Return [X, Y] of the center of cell containing provided text 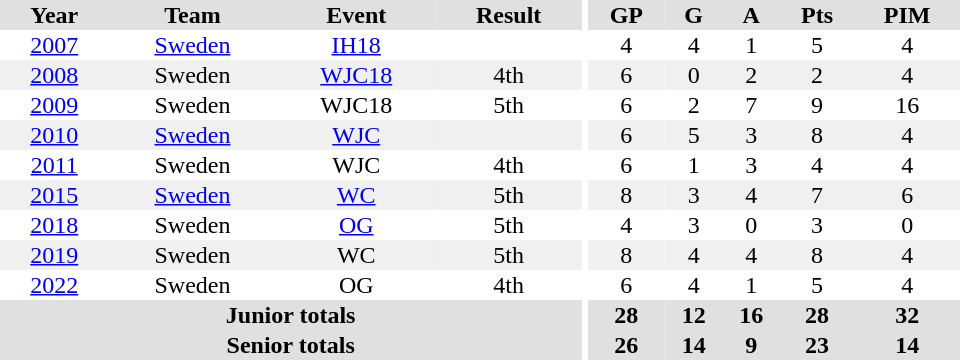
IH18 [356, 45]
A [750, 15]
Pts [817, 15]
2011 [54, 165]
2010 [54, 135]
12 [694, 315]
Senior totals [290, 345]
2018 [54, 225]
GP [626, 15]
23 [817, 345]
Result [508, 15]
Junior totals [290, 315]
Event [356, 15]
Year [54, 15]
G [694, 15]
26 [626, 345]
PIM [907, 15]
2019 [54, 255]
32 [907, 315]
2022 [54, 285]
2009 [54, 105]
2007 [54, 45]
2008 [54, 75]
Team [192, 15]
2015 [54, 195]
